Detect which cell encompasses the target text, then output its [x, y] center coordinate. 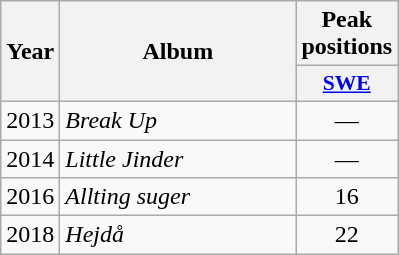
Album [178, 52]
SWE [347, 84]
Peak positions [347, 34]
Little Jinder [178, 159]
Allting suger [178, 197]
Break Up [178, 120]
Hejdå [178, 235]
2014 [30, 159]
22 [347, 235]
2013 [30, 120]
16 [347, 197]
Year [30, 52]
2016 [30, 197]
2018 [30, 235]
